For the text-containing cell, return its midpoint in (X, Y) coordinate format. 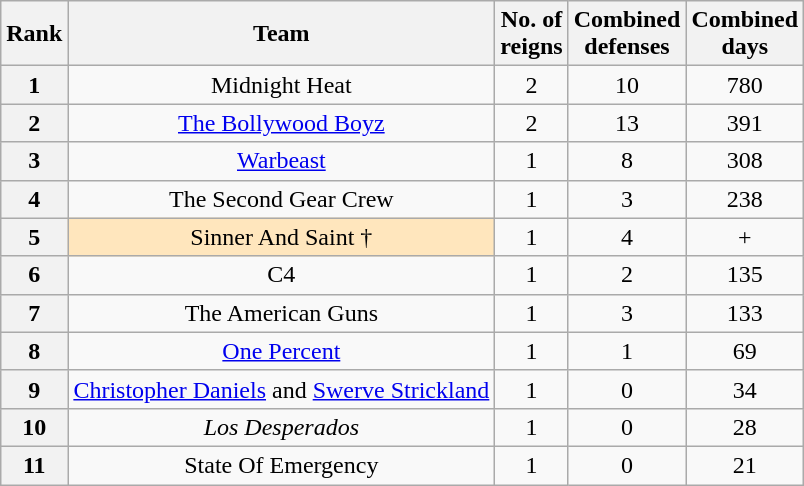
Sinner And Saint † (282, 237)
Los Desperados (282, 427)
Midnight Heat (282, 85)
69 (745, 351)
Rank (34, 34)
135 (745, 275)
State Of Emergency (282, 465)
Team (282, 34)
Warbeast (282, 161)
21 (745, 465)
The Second Gear Crew (282, 199)
One Percent (282, 351)
7 (34, 313)
13 (627, 123)
Christopher Daniels and Swerve Strickland (282, 389)
133 (745, 313)
+ (745, 237)
238 (745, 199)
391 (745, 123)
Combineddefenses (627, 34)
C4 (282, 275)
No. ofreigns (532, 34)
28 (745, 427)
The American Guns (282, 313)
11 (34, 465)
The Bollywood Boyz (282, 123)
Combineddays (745, 34)
34 (745, 389)
6 (34, 275)
308 (745, 161)
780 (745, 85)
5 (34, 237)
9 (34, 389)
